Detect which cell encompasses the target text, then output its [x, y] center coordinate. 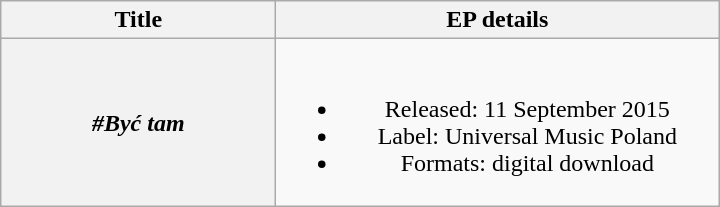
#Być tam [138, 122]
EP details [498, 20]
Title [138, 20]
Released: 11 September 2015Label: Universal Music PolandFormats: digital download [498, 122]
